Capture the cell that displays the provided text and extract its [x, y] central coordinate. 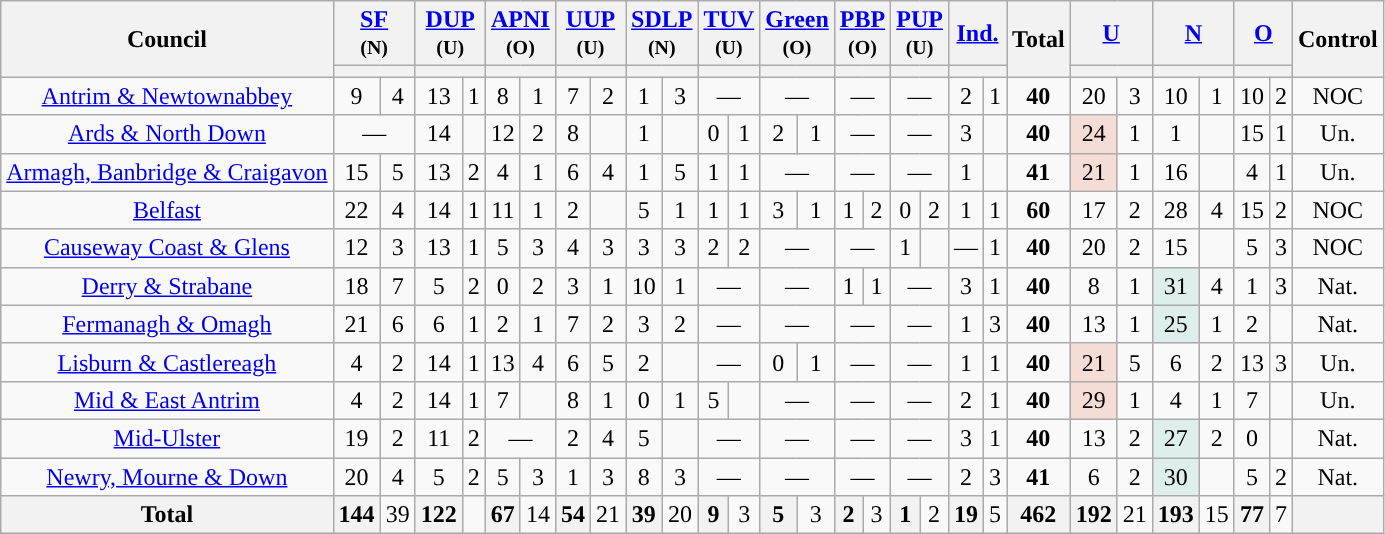
SDLP(N) [662, 34]
O [1263, 34]
28 [1176, 210]
29 [1094, 400]
122 [438, 515]
18 [356, 286]
APNI(O) [520, 34]
192 [1094, 515]
Mid & East Antrim [167, 400]
Newry, Mourne & Down [167, 477]
17 [1094, 210]
193 [1176, 515]
Lisburn & Castlereagh [167, 362]
PBP(O) [862, 34]
Council [167, 39]
TUV(U) [729, 34]
22 [356, 210]
24 [1094, 134]
77 [1252, 515]
Antrim & Newtownabbey [167, 96]
Armagh, Banbridge & Craigavon [167, 172]
Control [1338, 39]
Fermanagh & Omagh [167, 324]
PUP(U) [920, 34]
Green(O) [798, 34]
67 [502, 515]
16 [1176, 172]
54 [572, 515]
Derry & Strabane [167, 286]
Ards & North Down [167, 134]
Mid-Ulster [167, 438]
144 [356, 515]
Causeway Coast & Glens [167, 248]
DUP(U) [450, 34]
U [1111, 34]
30 [1176, 477]
Ind. [977, 34]
SF(N) [374, 34]
25 [1176, 324]
31 [1176, 286]
UUP(U) [590, 34]
60 [1039, 210]
27 [1176, 438]
Belfast [167, 210]
462 [1039, 515]
N [1193, 34]
